Output the [x, y] coordinate of the center of the cell containing the given text.  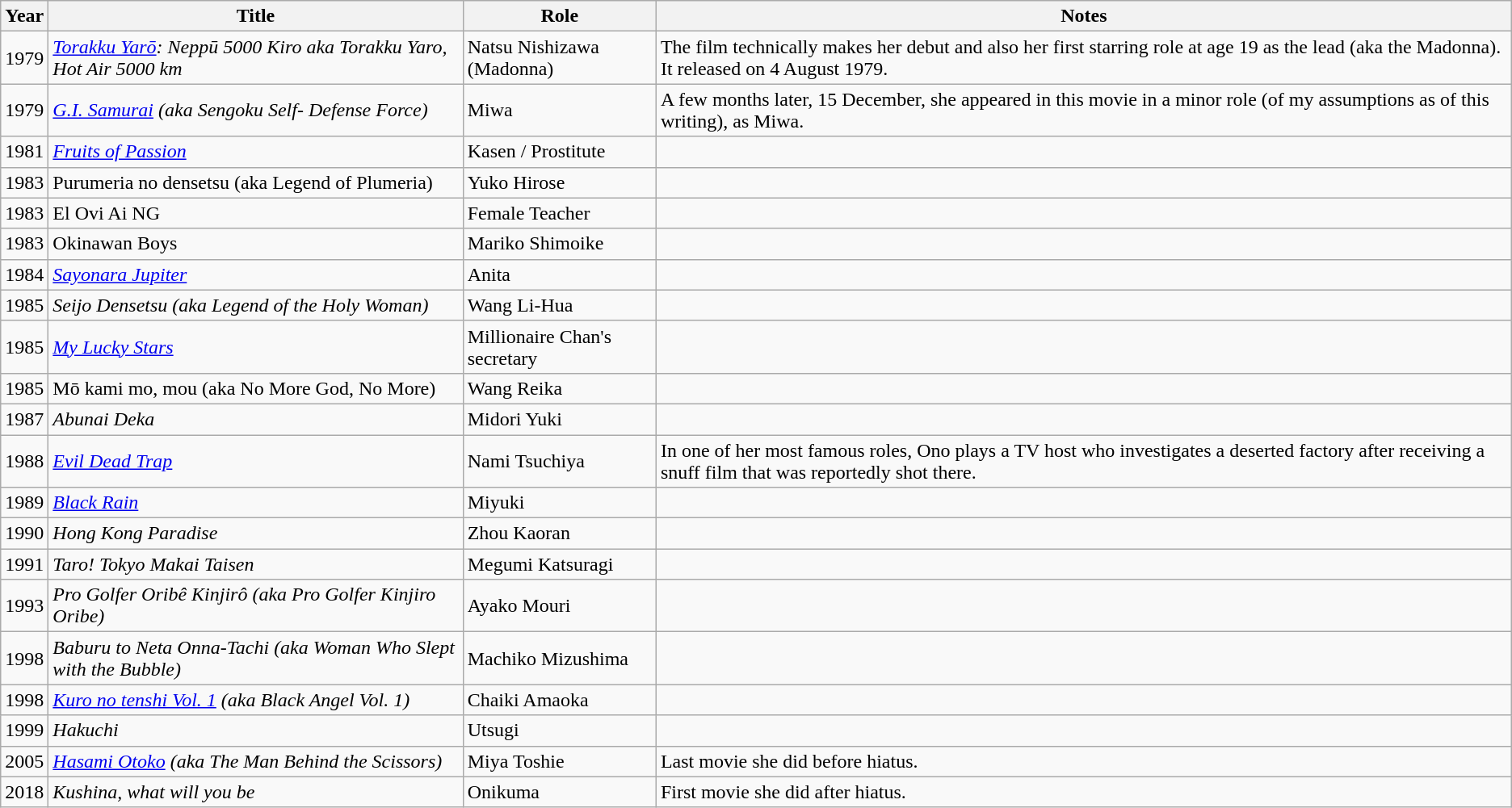
Torakku Yarō: Neppū 5000 Kiro aka Torakku Yaro, Hot Air 5000 km [255, 58]
Mō kami mo, mou (aka No More God, No More) [255, 388]
Pro Golfer Oribê Kinjirô (aka Pro Golfer Kinjiro Oribe) [255, 605]
Miya Toshie [559, 761]
Millionaire Chan's secretary [559, 347]
Abunai Deka [255, 419]
Zhou Kaoran [559, 534]
Evil Dead Trap [255, 460]
Baburu to Neta Onna-Tachi (aka Woman Who Slept with the Bubble) [255, 659]
1999 [24, 731]
1991 [24, 564]
Megumi Katsuragi [559, 564]
El Ovi Ai NG [255, 213]
Sayonara Jupiter [255, 274]
Miwa [559, 110]
2018 [24, 792]
Okinawan Boys [255, 244]
Chaiki Amaoka [559, 700]
Female Teacher [559, 213]
Yuko Hirose [559, 182]
Kuro no tenshi Vol. 1 (aka Black Angel Vol. 1) [255, 700]
Onikuma [559, 792]
The film technically makes her debut and also her first starring role at age 19 as the lead (aka the Madonna). It released on 4 August 1979. [1084, 58]
1981 [24, 152]
Midori Yuki [559, 419]
My Lucky Stars [255, 347]
Last movie she did before hiatus. [1084, 761]
Hakuchi [255, 731]
In one of her most famous roles, Ono plays a TV host who investigates a deserted factory after receiving a snuff film that was reportedly shot there. [1084, 460]
Natsu Nishizawa (Madonna) [559, 58]
Mariko Shimoike [559, 244]
Ayako Mouri [559, 605]
Year [24, 16]
Nami Tsuchiya [559, 460]
1984 [24, 274]
1988 [24, 460]
1989 [24, 503]
A few months later, 15 December, she appeared in this movie in a minor role (of my assumptions as of this writing), as Miwa. [1084, 110]
Title [255, 16]
G.I. Samurai (aka Sengoku Self- Defense Force) [255, 110]
Machiko Mizushima [559, 659]
Utsugi [559, 731]
Anita [559, 274]
Wang Li-Hua [559, 305]
Black Rain [255, 503]
Wang Reika [559, 388]
1987 [24, 419]
Miyuki [559, 503]
Kasen / Prostitute [559, 152]
1993 [24, 605]
Seijo Densetsu (aka Legend of the Holy Woman) [255, 305]
First movie she did after hiatus. [1084, 792]
1990 [24, 534]
Taro! Tokyo Makai Taisen [255, 564]
Purumeria no densetsu (aka Legend of Plumeria) [255, 182]
Role [559, 16]
Hong Kong Paradise [255, 534]
2005 [24, 761]
Fruits of Passion [255, 152]
Notes [1084, 16]
Hasami Otoko (aka The Man Behind the Scissors) [255, 761]
Kushina, what will you be [255, 792]
